Pinpoint the cell where the given text exists, returning its (x, y) midpoint coordinate. 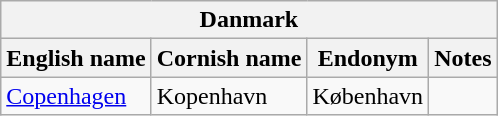
Notes (463, 58)
Copenhagen (76, 96)
Cornish name (229, 58)
Danmark (249, 20)
English name (76, 58)
Kopenhavn (229, 96)
København (368, 96)
Endonym (368, 58)
